Capture the cell that displays the provided text and extract its (x, y) central coordinate. 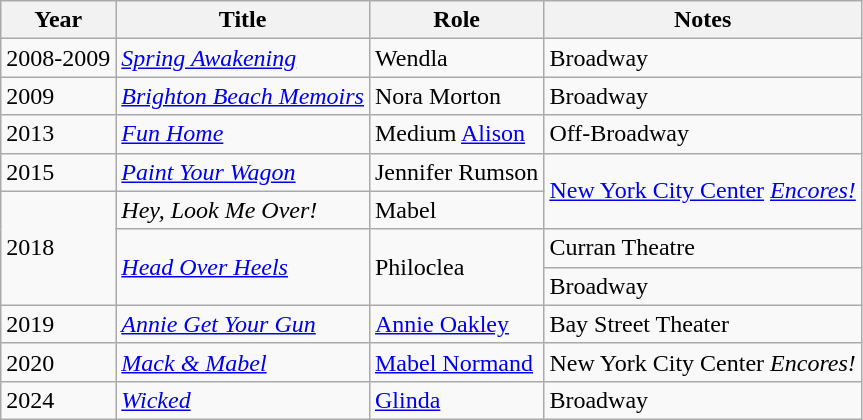
2013 (58, 134)
Spring Awakening (243, 58)
Year (58, 20)
Bay Street Theater (702, 324)
Role (456, 20)
Jennifer Rumson (456, 172)
Paint Your Wagon (243, 172)
Mack & Mabel (243, 362)
Annie Get Your Gun (243, 324)
2024 (58, 400)
Glinda (456, 400)
Medium Alison (456, 134)
Mabel (456, 210)
Brighton Beach Memoirs (243, 96)
Mabel Normand (456, 362)
Annie Oakley (456, 324)
Off-Broadway (702, 134)
2009 (58, 96)
Curran Theatre (702, 248)
2019 (58, 324)
2008-2009 (58, 58)
2020 (58, 362)
Wendla (456, 58)
Wicked (243, 400)
2015 (58, 172)
Philoclea (456, 267)
2018 (58, 248)
Hey, Look Me Over! (243, 210)
Nora Morton (456, 96)
Title (243, 20)
Head Over Heels (243, 267)
Notes (702, 20)
Fun Home (243, 134)
